Determine the [X, Y] coordinate at the center of the cell enclosing the given text.  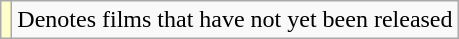
Denotes films that have not yet been released [235, 20]
